Return [x, y] of the center of cell containing provided text 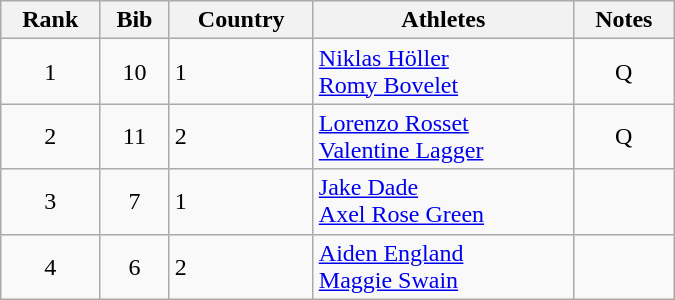
Bib [134, 20]
6 [134, 266]
Lorenzo RossetValentine Lagger [443, 136]
Aiden EnglandMaggie Swain [443, 266]
Athletes [443, 20]
7 [134, 202]
Niklas HöllerRomy Bovelet [443, 72]
Notes [624, 20]
Jake DadeAxel Rose Green [443, 202]
Rank [50, 20]
Country [241, 20]
4 [50, 266]
3 [50, 202]
10 [134, 72]
11 [134, 136]
